Determine the (x, y) coordinate at the center of the cell enclosing the given text.  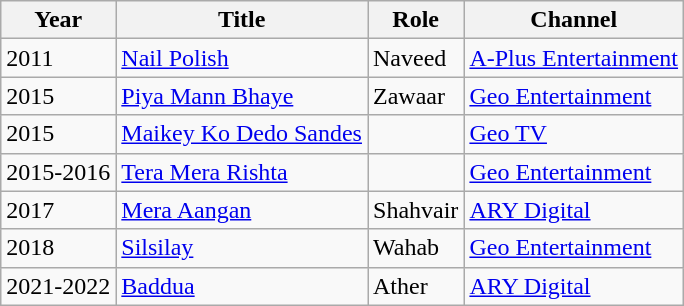
2015-2016 (58, 172)
2011 (58, 58)
Title (242, 20)
Shahvair (416, 210)
Role (416, 20)
Tera Mera Rishta (242, 172)
Year (58, 20)
Ather (416, 286)
Wahab (416, 248)
2017 (58, 210)
Nail Polish (242, 58)
A-Plus Entertainment (574, 58)
Geo TV (574, 134)
Baddua (242, 286)
Channel (574, 20)
2021-2022 (58, 286)
Mera Aangan (242, 210)
Naveed (416, 58)
2018 (58, 248)
Piya Mann Bhaye (242, 96)
Zawaar (416, 96)
Maikey Ko Dedo Sandes (242, 134)
Silsilay (242, 248)
